Find where the given text appears and provide that cell's center as (x, y) coordinate. 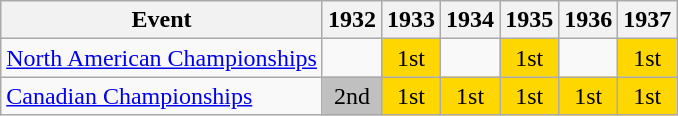
2nd (352, 96)
1934 (470, 20)
1933 (412, 20)
1932 (352, 20)
Canadian Championships (162, 96)
North American Championships (162, 58)
1937 (648, 20)
Event (162, 20)
1935 (530, 20)
1936 (588, 20)
